For the text-containing cell, return its midpoint in [X, Y] coordinate format. 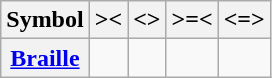
Braille [45, 58]
Symbol [45, 20]
>=< [192, 20]
<> [147, 20]
<=> [244, 20]
>< [108, 20]
